Search for the cell housing the specified text and yield its (X, Y) center coordinate. 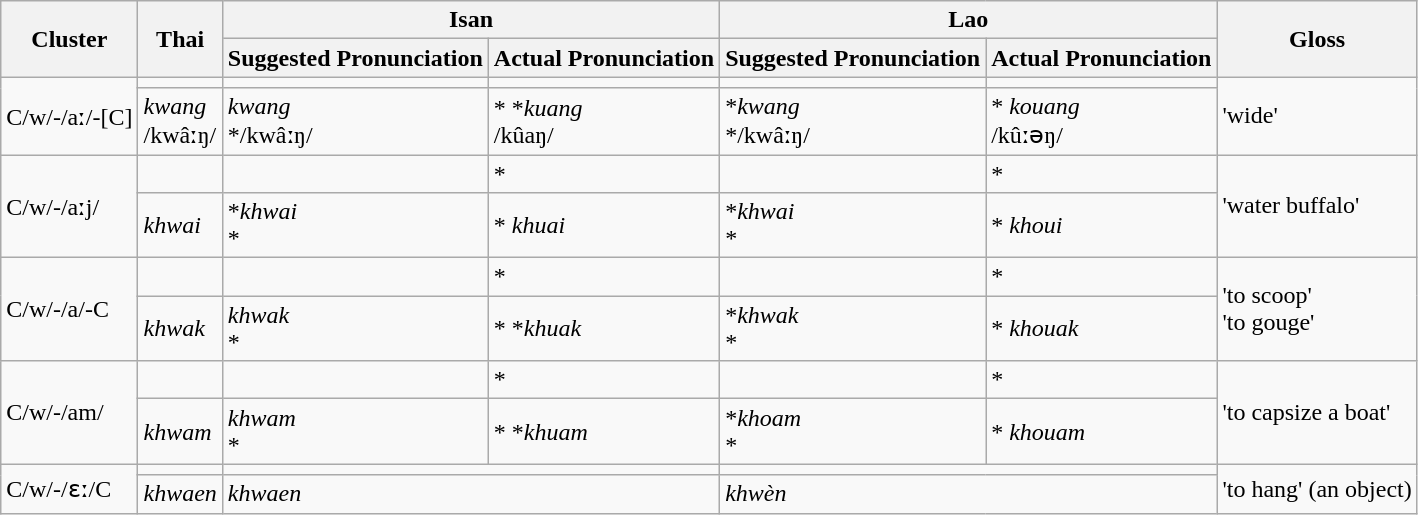
C/w/-/a/-C (70, 310)
Cluster (70, 39)
*khoam* (853, 432)
khwai (180, 226)
* *khuam (604, 432)
khwak* (355, 328)
* kouang/kûːəŋ/ (1102, 122)
C/w/-/am/ (70, 412)
C/w/-/ɛː/C (70, 488)
'wide' (1317, 116)
*kwang*/kwâːŋ/ (853, 122)
khwak (180, 328)
kwang*/kwâːŋ/ (355, 122)
C/w/-/aːj/ (70, 206)
* *kuang/kûaŋ/ (604, 122)
*khwak* (853, 328)
khwèn (968, 494)
* khouak (1102, 328)
C/w/-/aː/-[C] (70, 116)
'to capsize a boat' (1317, 412)
khwam (180, 432)
* khoui (1102, 226)
Lao (968, 20)
* khouam (1102, 432)
khwam* (355, 432)
Thai (180, 39)
Isan (470, 20)
kwang/kwâːŋ/ (180, 122)
* khuai (604, 226)
'water buffalo' (1317, 206)
'to scoop''to gouge' (1317, 310)
* *khuak (604, 328)
Gloss (1317, 39)
'to hang' (an object) (1317, 488)
